Detect which cell encompasses the target text, then output its (x, y) center coordinate. 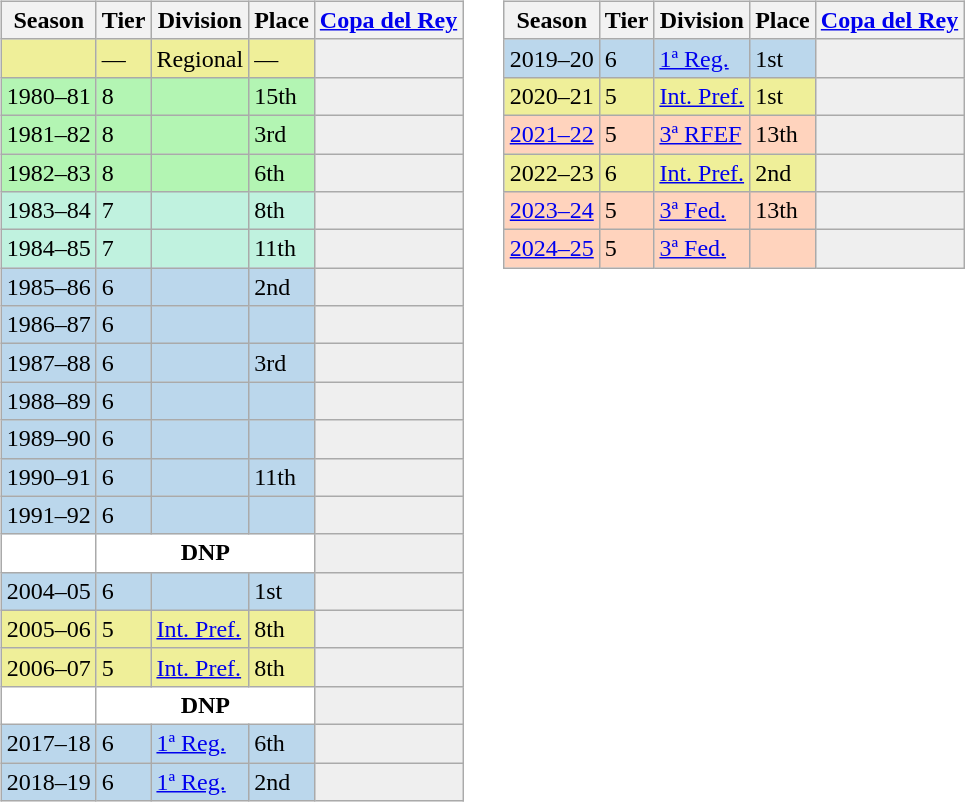
2024–25 (552, 249)
2017–18 (48, 743)
1982–83 (48, 173)
2023–24 (552, 211)
1989–90 (48, 439)
2006–07 (48, 667)
2005–06 (48, 629)
1980–81 (48, 96)
2021–22 (552, 134)
2018–19 (48, 781)
1981–82 (48, 134)
1985–86 (48, 287)
2022–23 (552, 173)
1984–85 (48, 249)
2019–20 (552, 58)
2020–21 (552, 96)
Regional (200, 58)
1991–92 (48, 515)
15th (282, 96)
1988–89 (48, 401)
2004–05 (48, 591)
1990–91 (48, 477)
1987–88 (48, 363)
1983–84 (48, 211)
1986–87 (48, 325)
3ª RFEF (702, 134)
